For the text-containing cell, return its midpoint in (x, y) coordinate format. 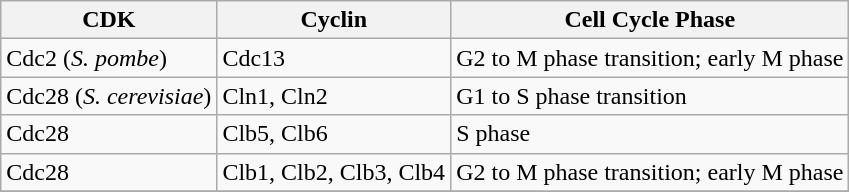
Cdc2 (S. pombe) (109, 58)
Cdc13 (334, 58)
Cdc28 (S. cerevisiae) (109, 96)
Clb5, Clb6 (334, 134)
Cell Cycle Phase (650, 20)
Cyclin (334, 20)
Cln1, Cln2 (334, 96)
G1 to S phase transition (650, 96)
Clb1, Clb2, Clb3, Clb4 (334, 172)
S phase (650, 134)
CDK (109, 20)
